From the cell containing the given text, extract its center point as (X, Y) coordinate. 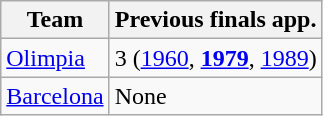
Team (55, 20)
Barcelona (55, 96)
None (216, 96)
3 (1960, 1979, 1989) (216, 58)
Olimpia (55, 58)
Previous finals app. (216, 20)
